Capture the cell that displays the provided text and extract its [X, Y] central coordinate. 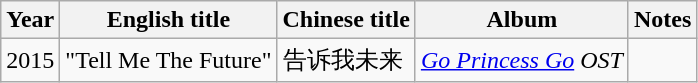
"Tell Me The Future" [168, 60]
Album [522, 20]
English title [168, 20]
Year [30, 20]
2015 [30, 60]
告诉我未来 [346, 60]
Chinese title [346, 20]
Go Princess Go OST [522, 60]
Notes [662, 20]
